Output the [X, Y] coordinate of the center of the cell containing the given text.  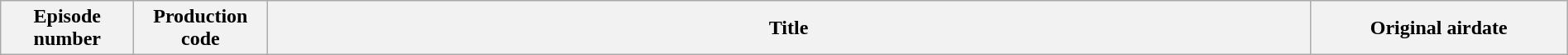
Original airdate [1439, 28]
Production code [200, 28]
Title [789, 28]
Episode number [68, 28]
